Return [x, y] of the center of cell containing provided text 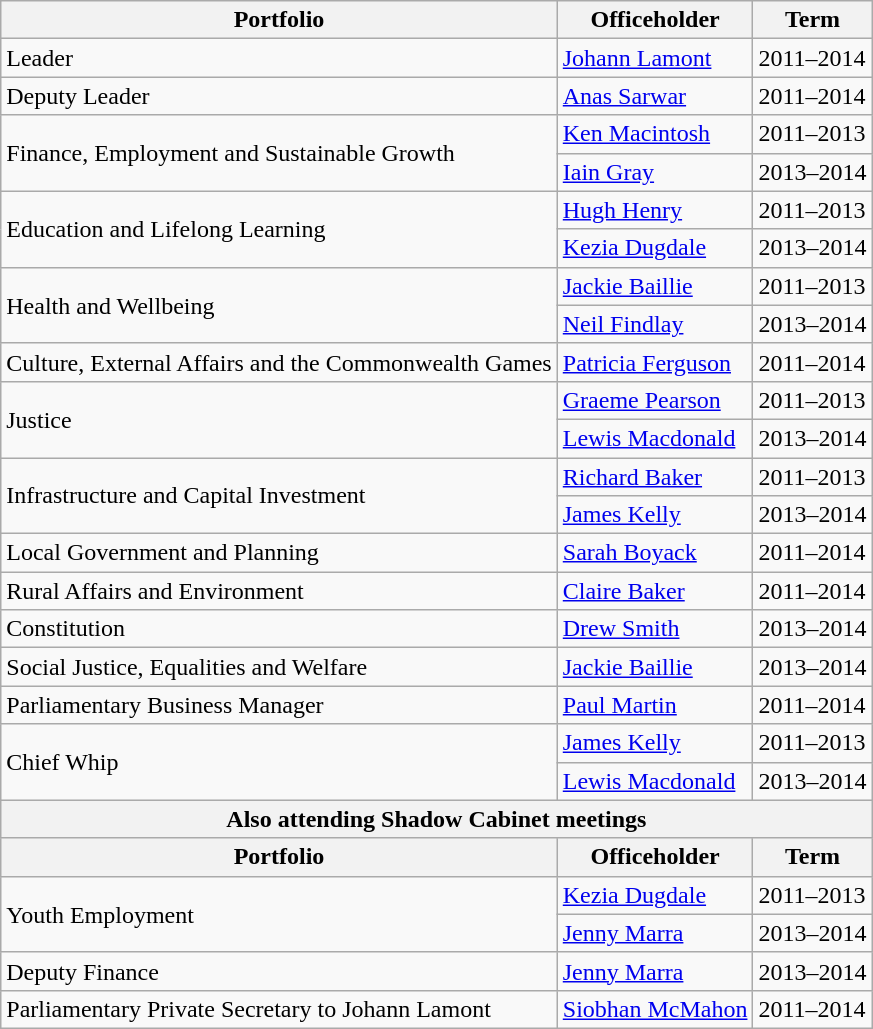
Chief Whip [279, 762]
Ken Macintosh [655, 134]
Finance, Employment and Sustainable Growth [279, 153]
Iain Gray [655, 172]
Hugh Henry [655, 210]
Social Justice, Equalities and Welfare [279, 667]
Leader [279, 58]
Deputy Finance [279, 971]
Parliamentary Business Manager [279, 705]
Claire Baker [655, 591]
Parliamentary Private Secretary to Johann Lamont [279, 1009]
Siobhan McMahon [655, 1009]
Graeme Pearson [655, 400]
Health and Wellbeing [279, 305]
Deputy Leader [279, 96]
Youth Employment [279, 914]
Richard Baker [655, 477]
Anas Sarwar [655, 96]
Constitution [279, 629]
Neil Findlay [655, 324]
Sarah Boyack [655, 553]
Drew Smith [655, 629]
Rural Affairs and Environment [279, 591]
Culture, External Affairs and the Commonwealth Games [279, 362]
Education and Lifelong Learning [279, 229]
Also attending Shadow Cabinet meetings [436, 819]
Local Government and Planning [279, 553]
Infrastructure and Capital Investment [279, 496]
Patricia Ferguson [655, 362]
Johann Lamont [655, 58]
Justice [279, 419]
Paul Martin [655, 705]
